Pinpoint the cell where the given text exists, returning its (X, Y) midpoint coordinate. 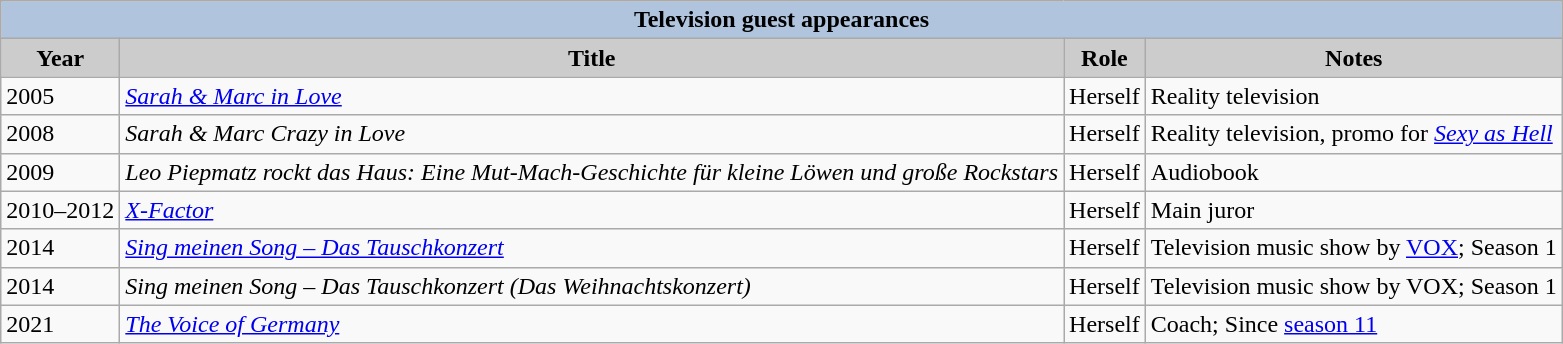
Sarah & Marc in Love (592, 96)
Reality television (1354, 96)
X-Factor (592, 210)
2009 (60, 172)
2010–2012 (60, 210)
The Voice of Germany (592, 324)
Audiobook (1354, 172)
Notes (1354, 58)
Coach; Since season 11 (1354, 324)
Television guest appearances (782, 20)
Sing meinen Song – Das Tauschkonzert (Das Weihnachtskonzert) (592, 286)
Role (1105, 58)
2005 (60, 96)
Leo Piepmatz rockt das Haus: Eine Mut-Mach-Geschichte für kleine Löwen und große Rockstars (592, 172)
Title (592, 58)
Year (60, 58)
Sarah & Marc Crazy in Love (592, 134)
2008 (60, 134)
Main juror (1354, 210)
Sing meinen Song – Das Tauschkonzert (592, 248)
Reality television, promo for Sexy as Hell (1354, 134)
2021 (60, 324)
